Detect which cell encompasses the target text, then output its [X, Y] center coordinate. 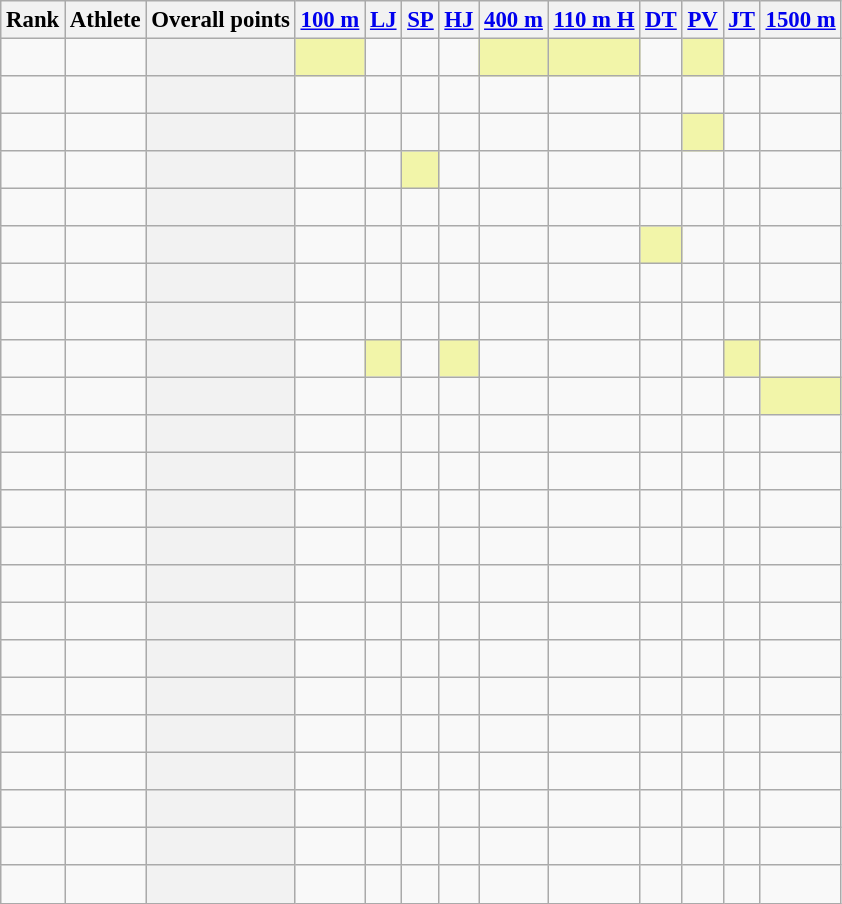
Rank [33, 20]
HJ [459, 20]
SP [420, 20]
PV [702, 20]
LJ [384, 20]
400 m [514, 20]
1500 m [800, 20]
100 m [330, 20]
DT [661, 20]
110 m H [594, 20]
JT [742, 20]
Athlete [106, 20]
Overall points [220, 20]
